Pinpoint the cell where the given text exists, returning its (X, Y) midpoint coordinate. 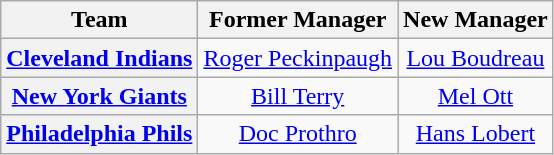
Mel Ott (476, 96)
Cleveland Indians (100, 58)
Doc Prothro (298, 134)
Hans Lobert (476, 134)
Bill Terry (298, 96)
Philadelphia Phils (100, 134)
Team (100, 20)
Former Manager (298, 20)
Lou Boudreau (476, 58)
Roger Peckinpaugh (298, 58)
New Manager (476, 20)
New York Giants (100, 96)
